Capture the cell that displays the provided text and extract its (x, y) central coordinate. 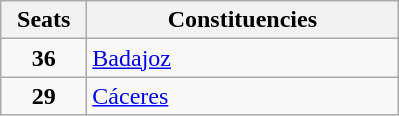
29 (44, 96)
36 (44, 58)
Cáceres (242, 96)
Seats (44, 20)
Badajoz (242, 58)
Constituencies (242, 20)
